Extract the (X, Y) coordinate from the center of the cell holding the provided text.  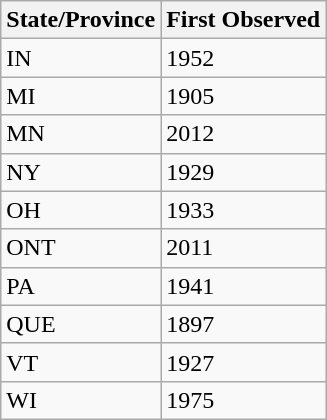
1929 (244, 172)
MI (81, 96)
PA (81, 286)
First Observed (244, 20)
State/Province (81, 20)
VT (81, 362)
1975 (244, 400)
IN (81, 58)
ONT (81, 248)
MN (81, 134)
1941 (244, 286)
WI (81, 400)
1933 (244, 210)
1927 (244, 362)
2012 (244, 134)
1905 (244, 96)
2011 (244, 248)
1952 (244, 58)
OH (81, 210)
QUE (81, 324)
1897 (244, 324)
NY (81, 172)
